For the text-containing cell, return its midpoint in [X, Y] coordinate format. 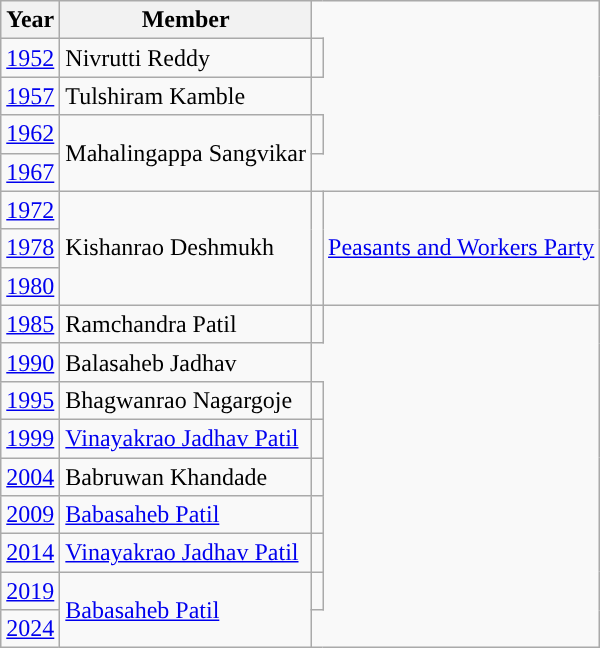
Balasaheb Jadhav [186, 362]
1985 [30, 324]
Year [30, 20]
2019 [30, 591]
1957 [30, 96]
1952 [30, 58]
Babruwan Khandade [186, 477]
1962 [30, 134]
2024 [30, 629]
2009 [30, 515]
1978 [30, 248]
1995 [30, 400]
Member [186, 20]
1967 [30, 172]
Nivrutti Reddy [186, 58]
Mahalingappa Sangvikar [186, 153]
2004 [30, 477]
2014 [30, 553]
1990 [30, 362]
Peasants and Workers Party [462, 248]
1980 [30, 286]
1972 [30, 210]
Ramchandra Patil [186, 324]
1999 [30, 438]
Tulshiram Kamble [186, 96]
Bhagwanrao Nagargoje [186, 400]
Kishanrao Deshmukh [186, 248]
